Return (x, y) of the center of cell containing provided text 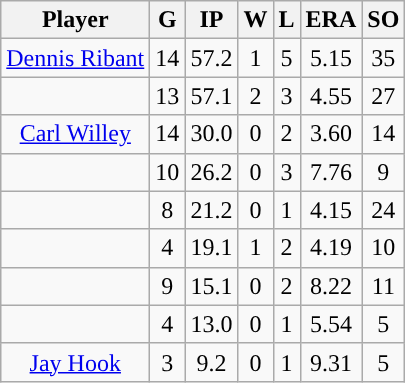
19.1 (212, 248)
57.1 (212, 96)
8.22 (331, 286)
30.0 (212, 134)
13.0 (212, 324)
ERA (331, 20)
5.15 (331, 58)
Carl Willey (76, 134)
7.76 (331, 172)
9.31 (331, 362)
4.55 (331, 96)
13 (168, 96)
27 (384, 96)
5.54 (331, 324)
IP (212, 20)
8 (168, 210)
Dennis Ribant (76, 58)
SO (384, 20)
4.19 (331, 248)
9.2 (212, 362)
Player (76, 20)
57.2 (212, 58)
L (286, 20)
35 (384, 58)
3.60 (331, 134)
G (168, 20)
4.15 (331, 210)
W (256, 20)
11 (384, 286)
26.2 (212, 172)
Jay Hook (76, 362)
21.2 (212, 210)
15.1 (212, 286)
24 (384, 210)
